Provide the (X, Y) coordinate of the cell's center where the given text is located.  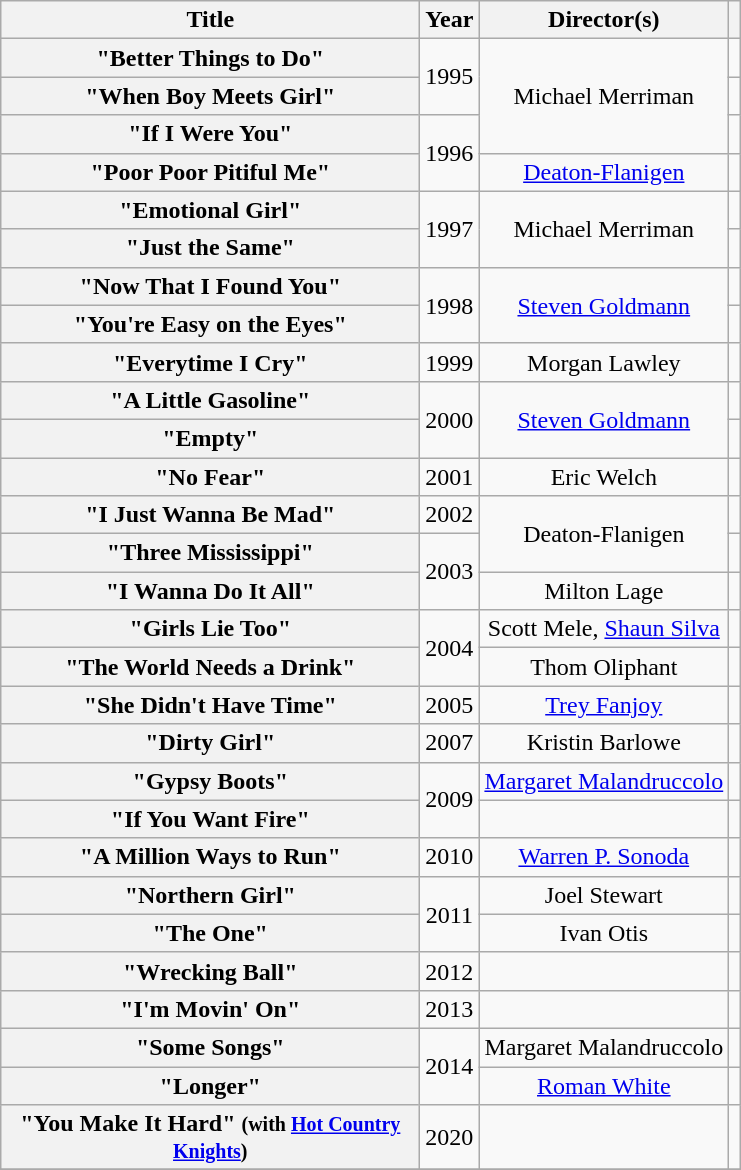
"I Wanna Do It All" (210, 591)
"Now That I Found You" (210, 286)
1996 (450, 153)
Kristin Barlowe (604, 743)
"She Didn't Have Time" (210, 705)
"The One" (210, 933)
2020 (450, 1138)
1997 (450, 229)
"Wrecking Ball" (210, 971)
2010 (450, 857)
"If I Were You" (210, 134)
1995 (450, 77)
Joel Stewart (604, 895)
Thom Oliphant (604, 667)
"Girls Lie Too" (210, 629)
2009 (450, 800)
Trey Fanjoy (604, 705)
1999 (450, 362)
1998 (450, 305)
2002 (450, 515)
Morgan Lawley (604, 362)
"Better Things to Do" (210, 58)
Director(s) (604, 20)
Eric Welch (604, 477)
"Longer" (210, 1085)
"Gypsy Boots" (210, 781)
Title (210, 20)
Year (450, 20)
"No Fear" (210, 477)
2011 (450, 914)
2004 (450, 648)
"I'm Movin' On" (210, 1009)
Warren P. Sonoda (604, 857)
"Everytime I Cry" (210, 362)
"If You Want Fire" (210, 819)
2000 (450, 419)
2001 (450, 477)
2012 (450, 971)
"Three Mississippi" (210, 553)
"A Million Ways to Run" (210, 857)
2014 (450, 1066)
Milton Lage (604, 591)
"Some Songs" (210, 1047)
2007 (450, 743)
"Empty" (210, 438)
"The World Needs a Drink" (210, 667)
"You Make It Hard" (with Hot Country Knights) (210, 1138)
Scott Mele, Shaun Silva (604, 629)
"When Boy Meets Girl" (210, 96)
"Just the Same" (210, 248)
"A Little Gasoline" (210, 400)
"I Just Wanna Be Mad" (210, 515)
"You're Easy on the Eyes" (210, 324)
"Emotional Girl" (210, 210)
Roman White (604, 1085)
2003 (450, 572)
2013 (450, 1009)
"Poor Poor Pitiful Me" (210, 172)
2005 (450, 705)
"Northern Girl" (210, 895)
Ivan Otis (604, 933)
"Dirty Girl" (210, 743)
